Return (x, y) of the center of cell containing provided text 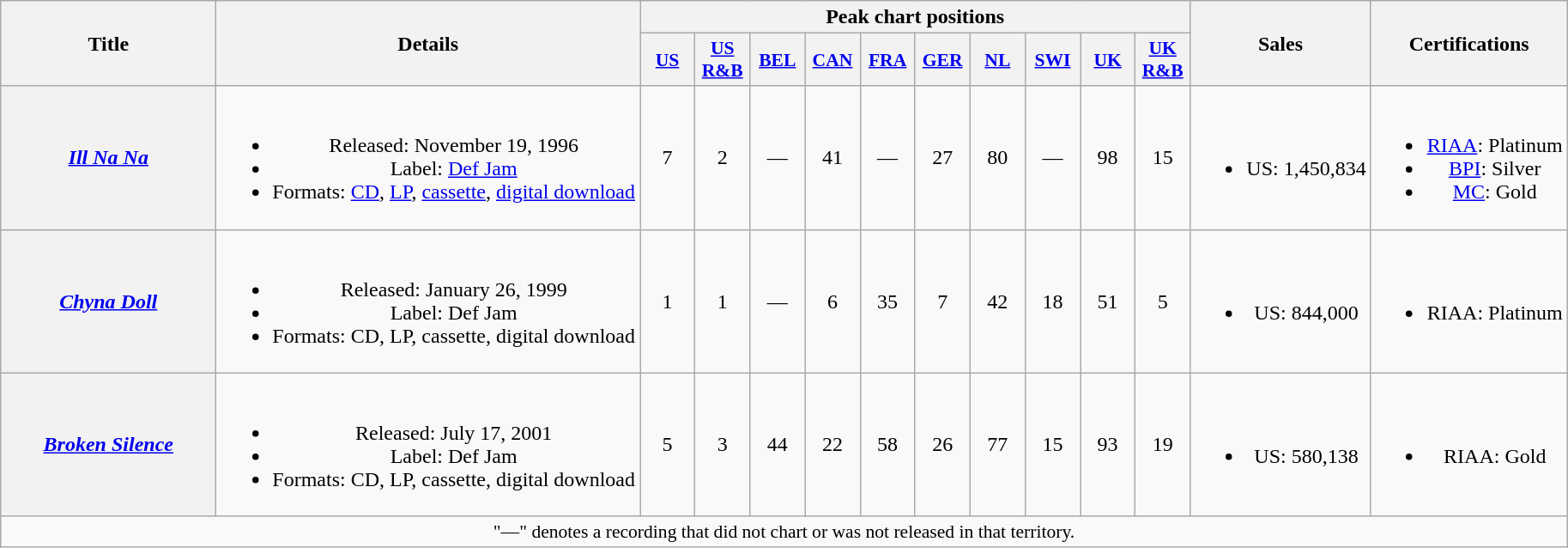
22 (832, 445)
Title (108, 43)
27 (942, 158)
Certifications (1469, 43)
RIAA: PlatinumBPI: SilverMC: Gold (1469, 158)
FRA (887, 60)
18 (1052, 301)
Released: January 26, 1999Label: Def JamFormats: CD, LP, cassette, digital download (428, 301)
RIAA: Gold (1469, 445)
GER (942, 60)
98 (1108, 158)
41 (832, 158)
US (668, 60)
NL (997, 60)
6 (832, 301)
35 (887, 301)
SWI (1052, 60)
UK (1108, 60)
US: 1,450,834 (1280, 158)
51 (1108, 301)
42 (997, 301)
US: 580,138 (1280, 445)
UKR&B (1163, 60)
Chyna Doll (108, 301)
Peak chart positions (915, 17)
US: 844,000 (1280, 301)
Sales (1280, 43)
Ill Na Na (108, 158)
RIAA: Platinum (1469, 301)
2 (723, 158)
Broken Silence (108, 445)
CAN (832, 60)
19 (1163, 445)
77 (997, 445)
Released: July 17, 2001Label: Def JamFormats: CD, LP, cassette, digital download (428, 445)
58 (887, 445)
3 (723, 445)
Details (428, 43)
44 (778, 445)
Released: November 19, 1996Label: Def JamFormats: CD, LP, cassette, digital download (428, 158)
USR&B (723, 60)
26 (942, 445)
80 (997, 158)
"—" denotes a recording that did not chart or was not released in that territory. (784, 532)
93 (1108, 445)
BEL (778, 60)
